From the cell containing the given text, extract its center point as [X, Y] coordinate. 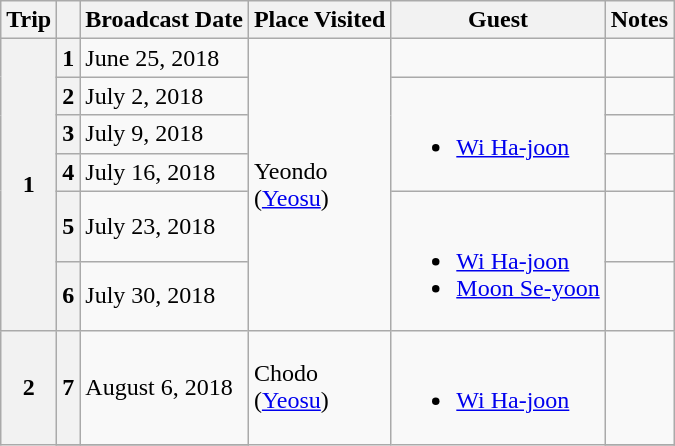
4 [68, 172]
Guest [498, 20]
5 [68, 226]
Trip [29, 20]
August 6, 2018 [164, 388]
June 25, 2018 [164, 58]
Yeondo(Yeosu) [319, 185]
3 [68, 134]
7 [68, 388]
July 9, 2018 [164, 134]
Notes [639, 20]
July 23, 2018 [164, 226]
Broadcast Date [164, 20]
July 30, 2018 [164, 296]
Wi Ha-joonMoon Se-yoon [498, 261]
July 16, 2018 [164, 172]
6 [68, 296]
Chodo(Yeosu) [319, 388]
Place Visited [319, 20]
July 2, 2018 [164, 96]
